Identify which cell holds the provided text, then report its [x, y] central coordinate. 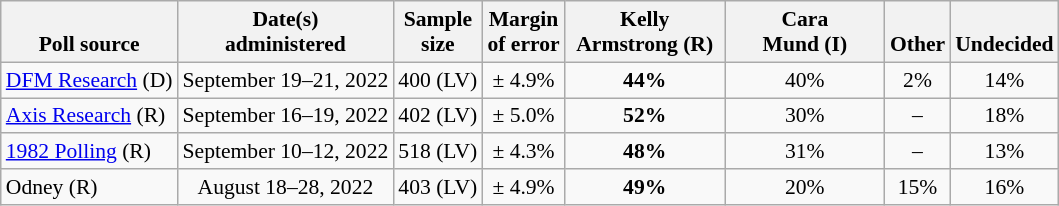
± 5.0% [523, 116]
KellyArmstrong (R) [645, 32]
CaraMund (I) [805, 32]
52% [645, 116]
402 (LV) [438, 116]
Samplesize [438, 32]
403 (LV) [438, 187]
400 (LV) [438, 80]
Other [918, 32]
Odney (R) [90, 187]
13% [1004, 152]
18% [1004, 116]
Poll source [90, 32]
Axis Research (R) [90, 116]
Marginof error [523, 32]
September 19–21, 2022 [286, 80]
2% [918, 80]
14% [1004, 80]
± 4.3% [523, 152]
16% [1004, 187]
September 10–12, 2022 [286, 152]
30% [805, 116]
Undecided [1004, 32]
20% [805, 187]
518 (LV) [438, 152]
48% [645, 152]
40% [805, 80]
September 16–19, 2022 [286, 116]
August 18–28, 2022 [286, 187]
49% [645, 187]
15% [918, 187]
Date(s)administered [286, 32]
DFM Research (D) [90, 80]
44% [645, 80]
31% [805, 152]
1982 Polling (R) [90, 152]
